Search for the cell housing the specified text and yield its [X, Y] center coordinate. 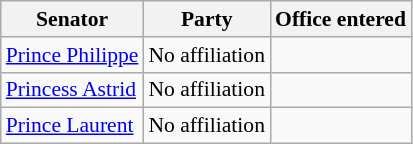
Prince Philippe [72, 55]
Princess Astrid [72, 90]
Party [206, 19]
Senator [72, 19]
Office entered [340, 19]
Prince Laurent [72, 126]
